Scan for the cell matching the given text and deliver its [x, y] coordinate at center. 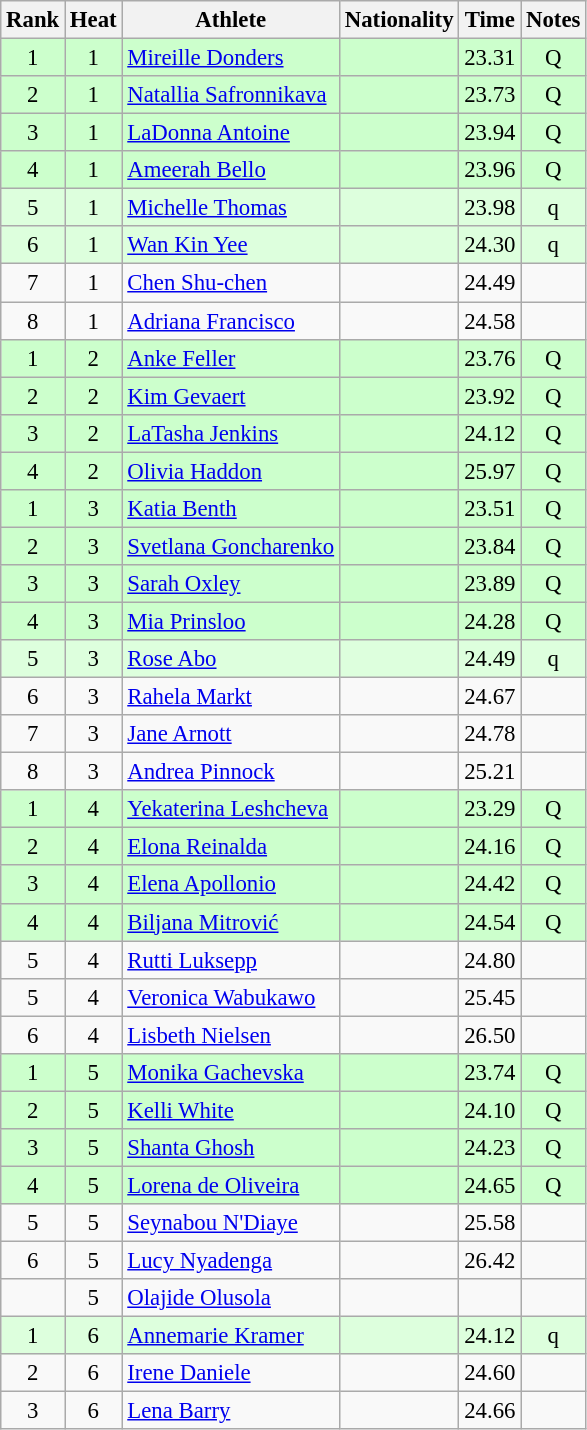
24.23 [490, 1148]
23.92 [490, 396]
Anke Feller [230, 358]
24.10 [490, 1110]
25.58 [490, 1223]
Veronica Wabukawo [230, 997]
25.21 [490, 772]
26.42 [490, 1261]
Rahela Markt [230, 697]
23.29 [490, 809]
Monika Gachevska [230, 1073]
Svetlana Goncharenko [230, 546]
23.76 [490, 358]
24.67 [490, 697]
Elena Apollonio [230, 885]
23.31 [490, 58]
25.97 [490, 471]
Mia Prinsloo [230, 621]
Notes [554, 20]
24.58 [490, 321]
Annemarie Kramer [230, 1336]
24.60 [490, 1373]
Rank [33, 20]
Time [490, 20]
Katia Benth [230, 509]
Irene Daniele [230, 1373]
Yekaterina Leshcheva [230, 809]
Michelle Thomas [230, 208]
24.42 [490, 885]
24.54 [490, 922]
Mireille Donders [230, 58]
Seynabou N'Diaye [230, 1223]
Kelli White [230, 1110]
Elona Reinalda [230, 847]
Heat [94, 20]
Lena Barry [230, 1411]
23.84 [490, 546]
24.30 [490, 245]
Biljana Mitrović [230, 922]
23.51 [490, 509]
Sarah Oxley [230, 584]
Adriana Francisco [230, 321]
23.73 [490, 95]
Olivia Haddon [230, 471]
Kim Gevaert [230, 396]
26.50 [490, 1035]
24.66 [490, 1411]
Natallia Safronnikava [230, 95]
LaTasha Jenkins [230, 433]
Chen Shu-chen [230, 283]
Lisbeth Nielsen [230, 1035]
23.94 [490, 133]
Andrea Pinnock [230, 772]
LaDonna Antoine [230, 133]
24.80 [490, 960]
23.89 [490, 584]
Rutti Luksepp [230, 960]
Wan Kin Yee [230, 245]
23.96 [490, 170]
24.65 [490, 1185]
Shanta Ghosh [230, 1148]
23.98 [490, 208]
Olajide Olusola [230, 1298]
Ameerah Bello [230, 170]
24.78 [490, 734]
24.16 [490, 847]
Athlete [230, 20]
25.45 [490, 997]
24.28 [490, 621]
23.74 [490, 1073]
Jane Arnott [230, 734]
Rose Abo [230, 659]
Lucy Nyadenga [230, 1261]
Nationality [398, 20]
Lorena de Oliveira [230, 1185]
